Find where the given text appears and provide that cell's center as (x, y) coordinate. 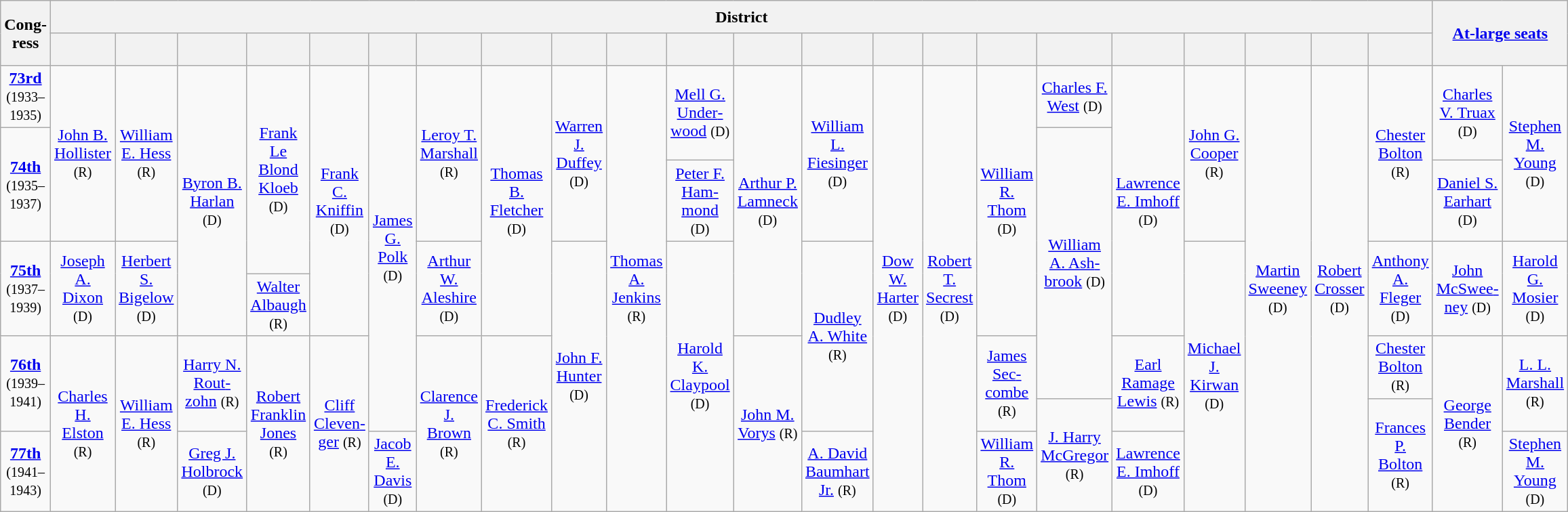
Anthony A. Fleger (D) (1401, 289)
Robert Crosser (D) (1340, 289)
A. David Baumhart Jr. (R) (837, 471)
District (742, 17)
John G. Cooper (R) (1214, 153)
James G. Polk (D) (393, 248)
John B. Hollister (R) (83, 153)
Cliff Cleven­ger (R) (339, 424)
Harry N. Rout­zohn (R) (212, 383)
Michael J. Kirwan (D) (1214, 377)
Frank Le Blond Kloeb (D) (279, 169)
Cong­ress (26, 33)
Robert T. Secrest (D) (950, 289)
Warren J. Duffey (D) (579, 153)
Harold G. Mosier (D) (1535, 289)
Arthur W. Aleshire (D) (449, 289)
L. L. Marshall (R) (1535, 383)
Joseph A. Dixon (D) (83, 289)
Jacob E. Davis (D) (393, 471)
75th(1937–1939) (26, 289)
Peter F. Ham­mond (D) (700, 200)
Leroy T. Marshall (R) (449, 153)
73rd(1933–1935) (26, 97)
74th(1935–1937) (26, 184)
Charles H. Elston (R) (83, 424)
Frederick C. Smith (R) (517, 424)
Frank C. Kniffin (D) (339, 200)
Martin Sweeney (D) (1278, 289)
Dow W. Harter (D) (898, 289)
Daniel S. Earhart (D) (1467, 200)
Byron B. Harlan (D) (212, 200)
Charles V. Truax (D) (1467, 113)
Robert Franklin Jones (R) (279, 424)
William A. Ash­brook (D) (1075, 263)
Clarence J. Brown (R) (449, 424)
William L. Fiesinger (D) (837, 153)
Frances P. Bolton (R) (1401, 455)
James Sec­combe (R) (1007, 383)
J. Harry McGregor (R) (1075, 455)
Dudley A. White (R) (837, 336)
Harold K. Claypool (D) (700, 377)
At-large seats (1500, 33)
76th(1939–1941) (26, 383)
George Bender (R) (1467, 424)
Herbert S. Bigelow (D) (146, 289)
Thomas A. Jenkins (R) (637, 289)
Mell G. Under­wood (D) (700, 113)
77th(1941–1943) (26, 471)
John M. Vorys (R) (767, 424)
Greg J. Holbrock (D) (212, 471)
Charles F. West (D) (1075, 97)
Arthur P. Lamneck (D) (767, 200)
Earl Ramage Lewis (R) (1148, 383)
Thomas B. Fletcher (D) (517, 200)
Walter Albaugh (R) (279, 305)
John McSwee­ney (D) (1467, 289)
John F. Hunter (D) (579, 377)
